Scan for the cell matching the given text and deliver its [X, Y] coordinate at center. 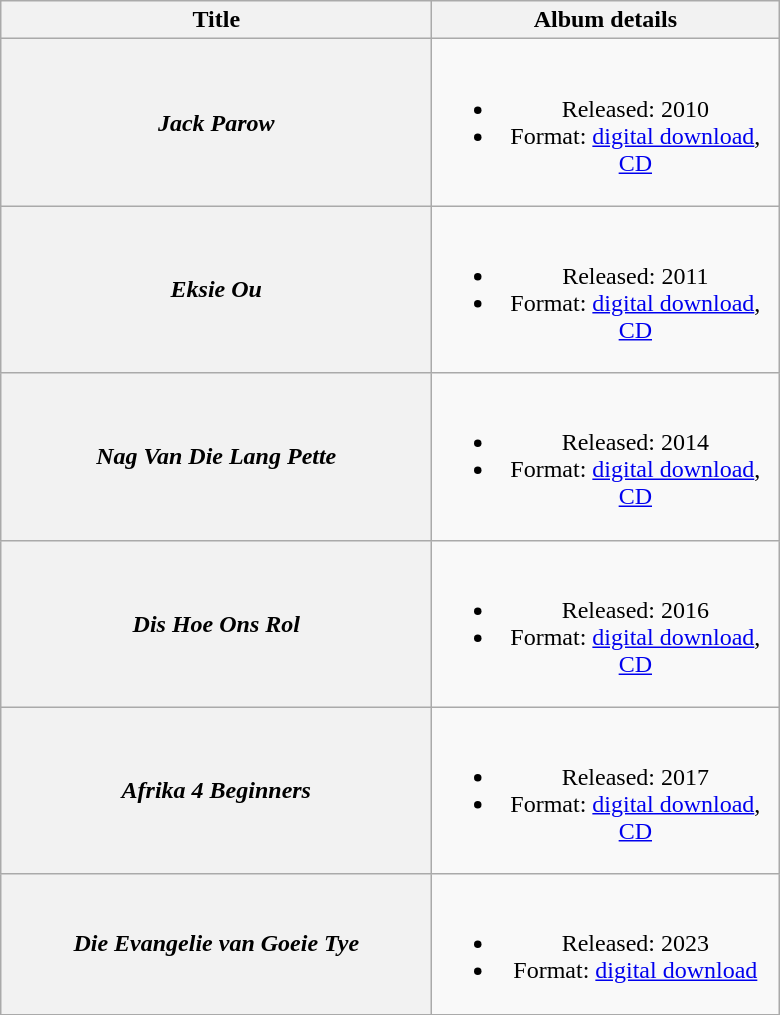
Afrika 4 Beginners [216, 790]
Dis Hoe Ons Rol [216, 624]
Released: 2014Format: digital download, CD [606, 456]
Released: 2010Format: digital download, CD [606, 122]
Title [216, 20]
Nag Van Die Lang Pette [216, 456]
Album details [606, 20]
Jack Parow [216, 122]
Released: 2023Format: digital download [606, 944]
Die Evangelie van Goeie Tye [216, 944]
Released: 2016Format: digital download, CD [606, 624]
Released: 2017Format: digital download, CD [606, 790]
Released: 2011Format: digital download, CD [606, 290]
Eksie Ou [216, 290]
